From the cell containing the given text, extract its center point as [x, y] coordinate. 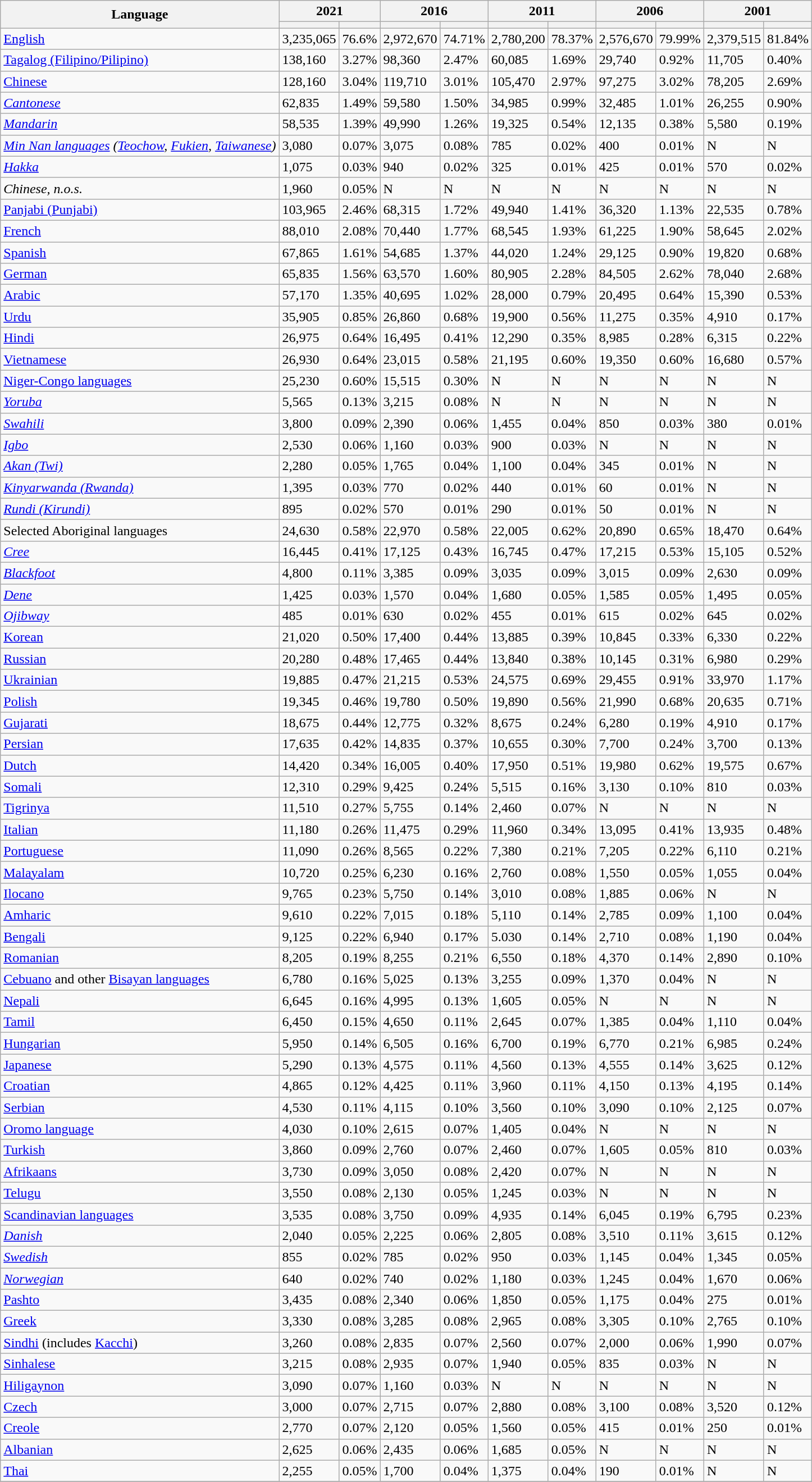
Arabic [140, 295]
17,635 [309, 744]
6,330 [733, 637]
2.47% [464, 60]
9,425 [410, 787]
1,850 [518, 1300]
4,150 [626, 1086]
1.41% [572, 209]
17,950 [518, 765]
Dene [140, 595]
6,700 [518, 1043]
Min Nan languages (Teochow, Fukien, Taiwanese) [140, 145]
57,170 [309, 295]
French [140, 231]
2,835 [410, 1343]
1,680 [518, 595]
2.08% [359, 231]
19,575 [733, 765]
80,905 [518, 274]
1.17% [787, 680]
3,010 [518, 893]
Cree [140, 551]
1,405 [518, 1129]
1,385 [626, 1022]
10,145 [626, 659]
2,000 [626, 1343]
3,255 [518, 979]
8,255 [410, 958]
2.62% [679, 274]
24,630 [309, 530]
97,275 [626, 81]
Dutch [140, 765]
3,015 [626, 573]
5,290 [309, 1065]
0.67% [787, 765]
19,890 [518, 701]
Tamil [140, 1022]
190 [626, 1471]
5,025 [410, 979]
Russian [140, 659]
0.28% [679, 338]
34,985 [518, 103]
2.46% [359, 209]
0.46% [359, 701]
325 [518, 167]
455 [518, 616]
855 [309, 1257]
4,800 [309, 573]
19,345 [309, 701]
2,390 [410, 423]
1,960 [309, 188]
3.27% [359, 60]
2,255 [309, 1471]
4,650 [410, 1022]
0.39% [572, 637]
19,885 [309, 680]
12,290 [518, 338]
62,835 [309, 103]
425 [626, 167]
6,645 [309, 1001]
Korean [140, 637]
58,535 [309, 124]
Afrikaans [140, 1171]
26,255 [733, 103]
17,125 [410, 551]
2.69% [787, 81]
5.030 [518, 936]
Croatian [140, 1086]
640 [309, 1279]
3.01% [464, 81]
2,972,670 [410, 39]
Yoruba [140, 402]
10,655 [518, 744]
2006 [650, 11]
98,360 [410, 60]
63,570 [410, 274]
29,125 [626, 252]
59,580 [410, 103]
1.77% [464, 231]
2,340 [410, 1300]
22,535 [733, 209]
5,565 [309, 402]
0.33% [679, 637]
18,470 [733, 530]
1,175 [626, 1300]
2,780,200 [518, 39]
Vietnamese [140, 359]
35,905 [309, 317]
17,215 [626, 551]
19,780 [410, 701]
0.42% [359, 744]
4,030 [309, 1129]
23,015 [410, 359]
1,110 [733, 1022]
3,560 [518, 1107]
Chinese [140, 81]
19,900 [518, 317]
770 [410, 487]
5,110 [518, 915]
Hungarian [140, 1043]
1.72% [464, 209]
250 [733, 1428]
3.02% [679, 81]
22,005 [518, 530]
13,840 [518, 659]
Language [140, 15]
11,510 [309, 808]
1,075 [309, 167]
0.57% [787, 359]
1.90% [679, 231]
2,130 [410, 1193]
21,195 [518, 359]
1.60% [464, 274]
2.02% [787, 231]
15,390 [733, 295]
7,015 [410, 915]
4,195 [733, 1086]
2,420 [518, 1171]
0.32% [464, 723]
103,965 [309, 209]
German [140, 274]
16,745 [518, 551]
6,770 [626, 1043]
2,040 [309, 1235]
12,310 [309, 787]
78,205 [733, 81]
6,280 [626, 723]
4,370 [626, 958]
1.50% [464, 103]
0.79% [572, 295]
84,505 [626, 274]
1.39% [359, 124]
Italian [140, 829]
Igbo [140, 445]
3,235,065 [309, 39]
Oromo language [140, 1129]
2,630 [733, 573]
Thai [140, 1471]
Albanian [140, 1449]
119,710 [410, 81]
16,005 [410, 765]
630 [410, 616]
2,576,670 [626, 39]
3,130 [626, 787]
2,935 [410, 1364]
1,685 [518, 1449]
3,385 [410, 573]
0.27% [359, 808]
1,585 [626, 595]
0.69% [572, 680]
11,275 [626, 317]
50 [626, 509]
Blackfoot [140, 573]
3,510 [626, 1235]
6,505 [410, 1043]
2,125 [733, 1107]
1,395 [309, 487]
15,515 [410, 381]
Ilocano [140, 893]
4,575 [410, 1065]
128,160 [309, 81]
2,225 [410, 1235]
0.71% [787, 701]
1.56% [359, 274]
Persian [140, 744]
2,715 [410, 1407]
Sindhi (includes Kacchi) [140, 1343]
19,980 [626, 765]
67,865 [309, 252]
2,880 [518, 1407]
79.99% [679, 39]
13,935 [733, 829]
13,095 [626, 829]
0.99% [572, 103]
2001 [758, 11]
0.65% [679, 530]
29,740 [626, 60]
61,225 [626, 231]
17,465 [410, 659]
1,550 [626, 872]
68,545 [518, 231]
1,570 [410, 595]
9,765 [309, 893]
3,035 [518, 573]
3,000 [309, 1407]
1,190 [733, 936]
6,110 [733, 851]
78,040 [733, 274]
26,930 [309, 359]
950 [518, 1257]
Gujarati [140, 723]
9,125 [309, 936]
Hakka [140, 167]
33,970 [733, 680]
2,530 [309, 445]
850 [626, 423]
1,560 [518, 1428]
25,230 [309, 381]
13,885 [518, 637]
14,835 [410, 744]
0.54% [572, 124]
0.31% [679, 659]
2,379,515 [733, 39]
3,285 [410, 1321]
1.02% [464, 295]
22,970 [410, 530]
21,990 [626, 701]
2011 [542, 11]
Nepali [140, 1001]
14,420 [309, 765]
1.01% [679, 103]
1,885 [626, 893]
3,700 [733, 744]
5,580 [733, 124]
6,985 [733, 1043]
Bengali [140, 936]
10,845 [626, 637]
Pashto [140, 1300]
11,090 [309, 851]
6,230 [410, 872]
1,425 [309, 595]
68,315 [410, 209]
6,980 [733, 659]
6,045 [626, 1214]
2,615 [410, 1129]
20,890 [626, 530]
3,625 [733, 1065]
Ukrainian [140, 680]
Rundi (Kirundi) [140, 509]
6,940 [410, 936]
Selected Aboriginal languages [140, 530]
1,455 [518, 423]
380 [733, 423]
Tigrinya [140, 808]
Danish [140, 1235]
26,860 [410, 317]
12,775 [410, 723]
29,455 [626, 680]
3,730 [309, 1171]
18,675 [309, 723]
Hindi [140, 338]
2,710 [626, 936]
4,995 [410, 1001]
88,010 [309, 231]
2,280 [309, 466]
6,315 [733, 338]
6,780 [309, 979]
4,530 [309, 1107]
2,645 [518, 1022]
400 [626, 145]
Polish [140, 701]
3,080 [309, 145]
1,370 [626, 979]
1.35% [359, 295]
5,750 [410, 893]
Mandarin [140, 124]
3,050 [410, 1171]
16,495 [410, 338]
81.84% [787, 39]
3,860 [309, 1150]
3,305 [626, 1321]
0.15% [359, 1022]
1.37% [464, 252]
26,975 [309, 338]
70,440 [410, 231]
Tagalog (Filipino/Pilipino) [140, 60]
8,675 [518, 723]
1,145 [626, 1257]
65,835 [309, 274]
900 [518, 445]
1,700 [410, 1471]
290 [518, 509]
Greek [140, 1321]
1,670 [733, 1279]
Hiligaynon [140, 1385]
1,055 [733, 872]
2,785 [626, 915]
Spanish [140, 252]
4,935 [518, 1214]
8,565 [410, 851]
2,765 [733, 1321]
Amharic [140, 915]
275 [733, 1300]
Ojibway [140, 616]
3,330 [309, 1321]
895 [309, 509]
1,495 [733, 595]
440 [518, 487]
Akan (Twi) [140, 466]
3,750 [410, 1214]
4,560 [518, 1065]
11,705 [733, 60]
21,215 [410, 680]
Panjabi (Punjabi) [140, 209]
36,320 [626, 209]
5,755 [410, 808]
4,555 [626, 1065]
60,085 [518, 60]
2.28% [572, 274]
1.13% [679, 209]
3,435 [309, 1300]
3,535 [309, 1214]
Cantonese [140, 103]
Sinhalese [140, 1364]
Malayalam [140, 872]
2,890 [733, 958]
2,965 [518, 1321]
4,865 [309, 1086]
58,645 [733, 231]
Somali [140, 787]
Czech [140, 1407]
7,205 [626, 851]
0.25% [359, 872]
Chinese, n.o.s. [140, 188]
Swedish [140, 1257]
4,425 [410, 1086]
3,800 [309, 423]
20,495 [626, 295]
6,450 [309, 1022]
32,485 [626, 103]
11,180 [309, 829]
49,990 [410, 124]
345 [626, 466]
10,720 [309, 872]
Norwegian [140, 1279]
Kinyarwanda (Rwanda) [140, 487]
2,435 [410, 1449]
4,115 [410, 1107]
138,160 [309, 60]
6,795 [733, 1214]
3,260 [309, 1343]
6,550 [518, 958]
1.49% [359, 103]
9,610 [309, 915]
1,375 [518, 1471]
1.93% [572, 231]
2,805 [518, 1235]
3,550 [309, 1193]
3,960 [518, 1086]
Telugu [140, 1193]
1,180 [518, 1279]
2,560 [518, 1343]
11,475 [410, 829]
Cebuano and other Bisayan languages [140, 979]
3,100 [626, 1407]
20,635 [733, 701]
11,960 [518, 829]
2.68% [787, 274]
0.52% [787, 551]
Creole [140, 1428]
54,685 [410, 252]
5,950 [309, 1043]
60 [626, 487]
2.97% [572, 81]
1.26% [464, 124]
8,985 [626, 338]
7,380 [518, 851]
21,020 [309, 637]
19,325 [518, 124]
78.37% [572, 39]
16,445 [309, 551]
2,625 [309, 1449]
1,990 [733, 1343]
2016 [434, 11]
0.37% [464, 744]
835 [626, 1364]
740 [410, 1279]
74.71% [464, 39]
0.51% [572, 765]
1,940 [518, 1364]
615 [626, 616]
19,820 [733, 252]
3.04% [359, 81]
19,350 [626, 359]
Urdu [140, 317]
49,940 [518, 209]
Scandinavian languages [140, 1214]
0.92% [679, 60]
0.43% [464, 551]
40,695 [410, 295]
Portuguese [140, 851]
1.61% [359, 252]
1,345 [733, 1257]
1.24% [572, 252]
Niger-Congo languages [140, 381]
3,615 [733, 1235]
485 [309, 616]
16,680 [733, 359]
English [140, 39]
1,765 [410, 466]
20,280 [309, 659]
8,205 [309, 958]
105,470 [518, 81]
24,575 [518, 680]
44,020 [518, 252]
7,700 [626, 744]
15,105 [733, 551]
12,135 [626, 124]
415 [626, 1428]
Swahili [140, 423]
2021 [330, 11]
3,075 [410, 145]
17,400 [410, 637]
Japanese [140, 1065]
0.85% [359, 317]
Romanian [140, 958]
Serbian [140, 1107]
3,520 [733, 1407]
76.6% [359, 39]
0.78% [787, 209]
645 [733, 616]
Turkish [140, 1150]
0.91% [679, 680]
940 [410, 167]
2,120 [410, 1428]
5,515 [518, 787]
28,000 [518, 295]
1.69% [572, 60]
2,770 [309, 1428]
